Find where the given text appears and provide that cell's center as [X, Y] coordinate. 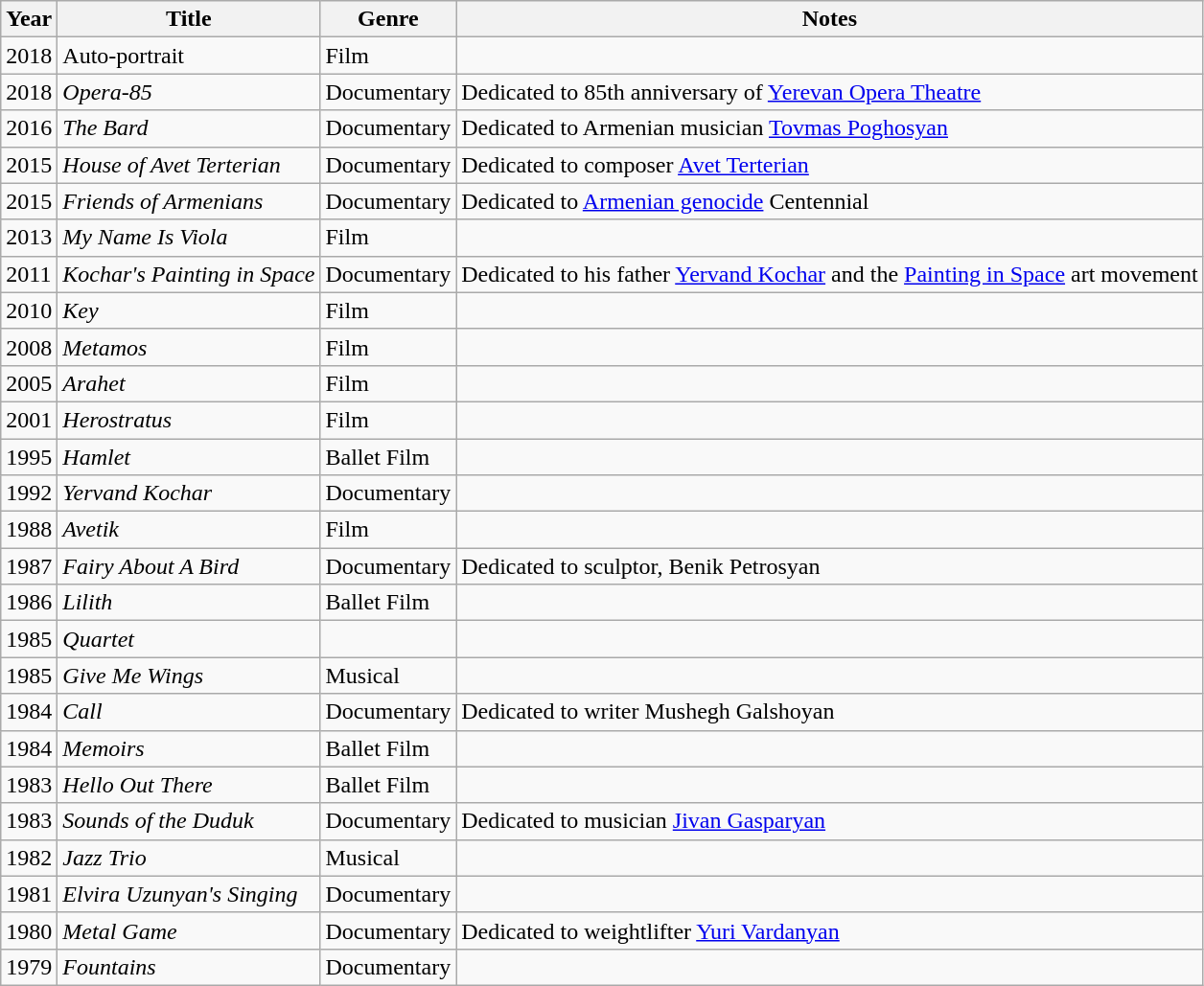
Dedicated to Armenian genocide Centennial [830, 201]
Dedicated to 85th anniversary of Yerevan Opera Theatre [830, 92]
Elvira Uzunyan's Singing [189, 894]
Dedicated to his father Yervand Kochar and the Painting in Space art movement [830, 274]
1986 [29, 603]
Arahet [189, 383]
Notes [830, 19]
1987 [29, 566]
Memoirs [189, 748]
House of Avet Terterian [189, 165]
Dedicated to sculptor, Benik Petrosyan [830, 566]
Year [29, 19]
Sounds of the Duduk [189, 821]
Yervand Kochar [189, 493]
1982 [29, 858]
Key [189, 310]
Dedicated to Armenian musician Tovmas Poghosyan [830, 128]
The Bard [189, 128]
My Name Is Viola [189, 238]
Jazz Trio [189, 858]
Hello Out There [189, 785]
Dedicated to weightlifter Yuri Vardanyan [830, 930]
Herostratus [189, 420]
2010 [29, 310]
Quartet [189, 639]
Friends of Armenians [189, 201]
Call [189, 712]
1988 [29, 530]
Title [189, 19]
2011 [29, 274]
Lilith [189, 603]
1980 [29, 930]
Metamos [189, 347]
2001 [29, 420]
Metal Game [189, 930]
2005 [29, 383]
Genre [388, 19]
2008 [29, 347]
Avetik [189, 530]
Fairy About A Bird [189, 566]
Auto-portrait [189, 56]
1995 [29, 457]
Give Me Wings [189, 676]
Hamlet [189, 457]
Dedicated to musician Jivan Gasparyan [830, 821]
Dedicated to writer Mushegh Galshoyan [830, 712]
1981 [29, 894]
2016 [29, 128]
2013 [29, 238]
1992 [29, 493]
Fountains [189, 967]
Kochar's Painting in Space [189, 274]
Opera-85 [189, 92]
Dedicated to composer Avet Terterian [830, 165]
1979 [29, 967]
